Provide the (X, Y) coordinate of the cell's center where the given text is located.  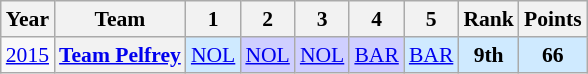
2 (267, 19)
3 (322, 19)
Year (28, 19)
Team (120, 19)
4 (376, 19)
Team Pelfrey (120, 55)
Rank (488, 19)
5 (432, 19)
1 (213, 19)
9th (488, 55)
66 (553, 55)
Points (553, 19)
2015 (28, 55)
